Provide the (x, y) coordinate of the cell's center where the given text is located.  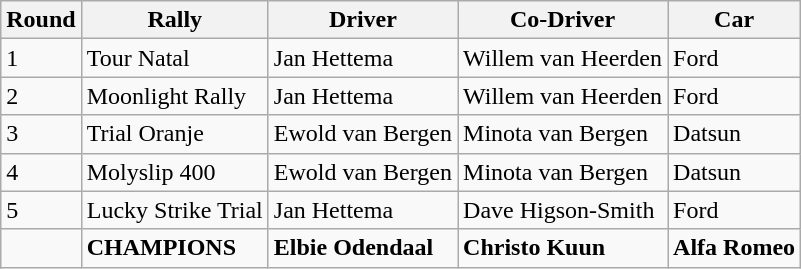
4 (41, 172)
1 (41, 58)
Driver (362, 20)
Co-Driver (563, 20)
Dave Higson-Smith (563, 210)
2 (41, 96)
Moonlight Rally (174, 96)
Car (734, 20)
Trial Oranje (174, 134)
Molyslip 400 (174, 172)
3 (41, 134)
Rally (174, 20)
Elbie Odendaal (362, 248)
CHAMPIONS (174, 248)
Round (41, 20)
Christo Kuun (563, 248)
Tour Natal (174, 58)
Lucky Strike Trial (174, 210)
Alfa Romeo (734, 248)
5 (41, 210)
